Locate the cell with the specified text and output its (X, Y) center coordinate. 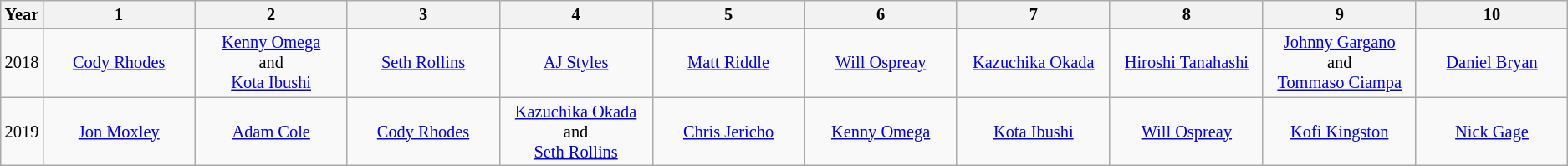
Hiroshi Tanahashi (1186, 63)
3 (423, 14)
4 (575, 14)
9 (1340, 14)
Johnny GarganoandTommaso Ciampa (1340, 63)
AJ Styles (575, 63)
8 (1186, 14)
Kofi Kingston (1340, 132)
Daniel Bryan (1492, 63)
Year (22, 14)
Kenny Omega (881, 132)
Chris Jericho (728, 132)
7 (1034, 14)
Adam Cole (271, 132)
6 (881, 14)
2018 (22, 63)
Kenny OmegaandKota Ibushi (271, 63)
10 (1492, 14)
Kota Ibushi (1034, 132)
Seth Rollins (423, 63)
Matt Riddle (728, 63)
5 (728, 14)
Jon Moxley (119, 132)
2 (271, 14)
Nick Gage (1492, 132)
1 (119, 14)
Kazuchika OkadaandSeth Rollins (575, 132)
2019 (22, 132)
Kazuchika Okada (1034, 63)
